Identify which cell holds the provided text, then report its (X, Y) central coordinate. 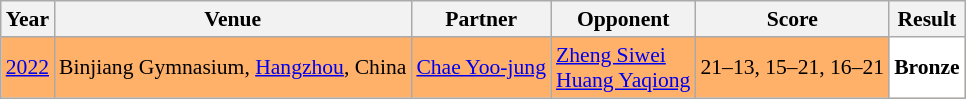
Score (792, 19)
Zheng Siwei Huang Yaqiong (623, 68)
Partner (481, 19)
Opponent (623, 19)
Result (927, 19)
Binjiang Gymnasium, Hangzhou, China (232, 68)
Venue (232, 19)
21–13, 15–21, 16–21 (792, 68)
Year (28, 19)
2022 (28, 68)
Chae Yoo-jung (481, 68)
Bronze (927, 68)
